Return (X, Y) of the center of cell containing provided text 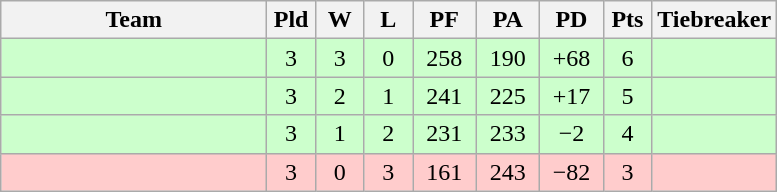
233 (508, 134)
Tiebreaker (714, 20)
243 (508, 172)
−2 (572, 134)
Pld (292, 20)
L (388, 20)
5 (628, 96)
W (340, 20)
161 (444, 172)
−82 (572, 172)
6 (628, 58)
225 (508, 96)
231 (444, 134)
PD (572, 20)
258 (444, 58)
Team (134, 20)
PA (508, 20)
4 (628, 134)
241 (444, 96)
PF (444, 20)
190 (508, 58)
Pts (628, 20)
+68 (572, 58)
+17 (572, 96)
